Detect which cell encompasses the target text, then output its (X, Y) center coordinate. 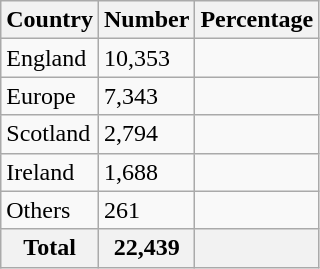
England (50, 58)
Others (50, 210)
Country (50, 20)
Europe (50, 96)
1,688 (146, 172)
10,353 (146, 58)
261 (146, 210)
Scotland (50, 134)
7,343 (146, 96)
Number (146, 20)
Percentage (257, 20)
Total (50, 248)
22,439 (146, 248)
Ireland (50, 172)
2,794 (146, 134)
